Identify which cell holds the provided text, then report its [x, y] central coordinate. 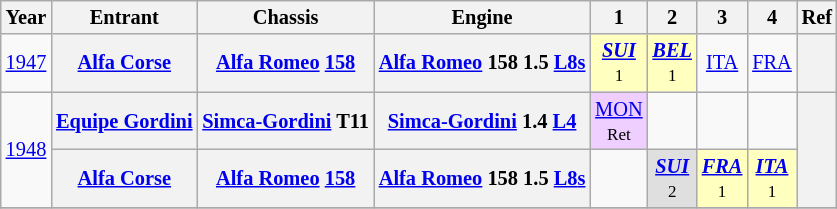
3 [722, 17]
1 [618, 17]
ITA [722, 63]
FRA1 [722, 178]
Year [26, 17]
Ref [817, 17]
SUI2 [672, 178]
4 [772, 17]
2 [672, 17]
BEL1 [672, 63]
FRA [772, 63]
1947 [26, 63]
Simca-Gordini 1.4 L4 [482, 121]
MONRet [618, 121]
SUI1 [618, 63]
Entrant [124, 17]
Equipe Gordini [124, 121]
1948 [26, 150]
Engine [482, 17]
Chassis [285, 17]
Simca-Gordini T11 [285, 121]
ITA1 [772, 178]
